Locate the cell with the specified text and output its [x, y] center coordinate. 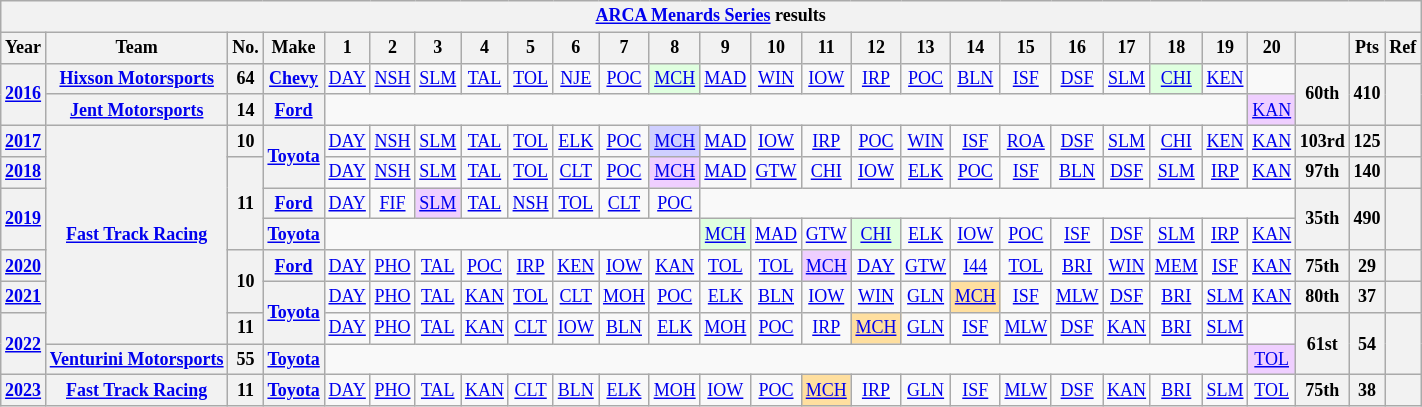
490 [1367, 219]
1 [347, 48]
I44 [975, 266]
2020 [24, 266]
2019 [24, 219]
60th [1323, 94]
2021 [24, 296]
103rd [1323, 140]
37 [1367, 296]
Jent Motorsports [136, 110]
125 [1367, 140]
2017 [24, 140]
MEM [1176, 266]
38 [1367, 390]
2 [392, 48]
29 [1367, 266]
64 [246, 78]
Make [294, 48]
97th [1323, 172]
Year [24, 48]
16 [1076, 48]
80th [1323, 296]
3 [438, 48]
20 [1272, 48]
19 [1225, 48]
7 [624, 48]
8 [674, 48]
54 [1367, 343]
35th [1323, 219]
2023 [24, 390]
9 [726, 48]
Team [136, 48]
4 [485, 48]
12 [876, 48]
140 [1367, 172]
6 [576, 48]
55 [246, 360]
410 [1367, 94]
NJE [576, 78]
No. [246, 48]
2016 [24, 94]
Ref [1403, 48]
13 [926, 48]
Venturini Motorsports [136, 360]
2022 [24, 343]
17 [1127, 48]
2018 [24, 172]
Chevy [294, 78]
ROA [1026, 140]
Pts [1367, 48]
15 [1026, 48]
18 [1176, 48]
Hixson Motorsports [136, 78]
61st [1323, 343]
ARCA Menards Series results [711, 16]
FIF [392, 204]
5 [530, 48]
